Detect which cell encompasses the target text, then output its [X, Y] center coordinate. 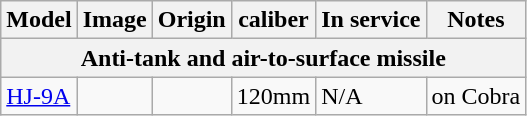
In service [371, 20]
Origin [192, 20]
Image [114, 20]
Model [39, 20]
120mm [273, 96]
Notes [476, 20]
caliber [273, 20]
Anti-tank and air-to-surface missile [264, 58]
on Cobra [476, 96]
HJ-9A [39, 96]
N/A [371, 96]
